For the text-containing cell, return its midpoint in [X, Y] coordinate format. 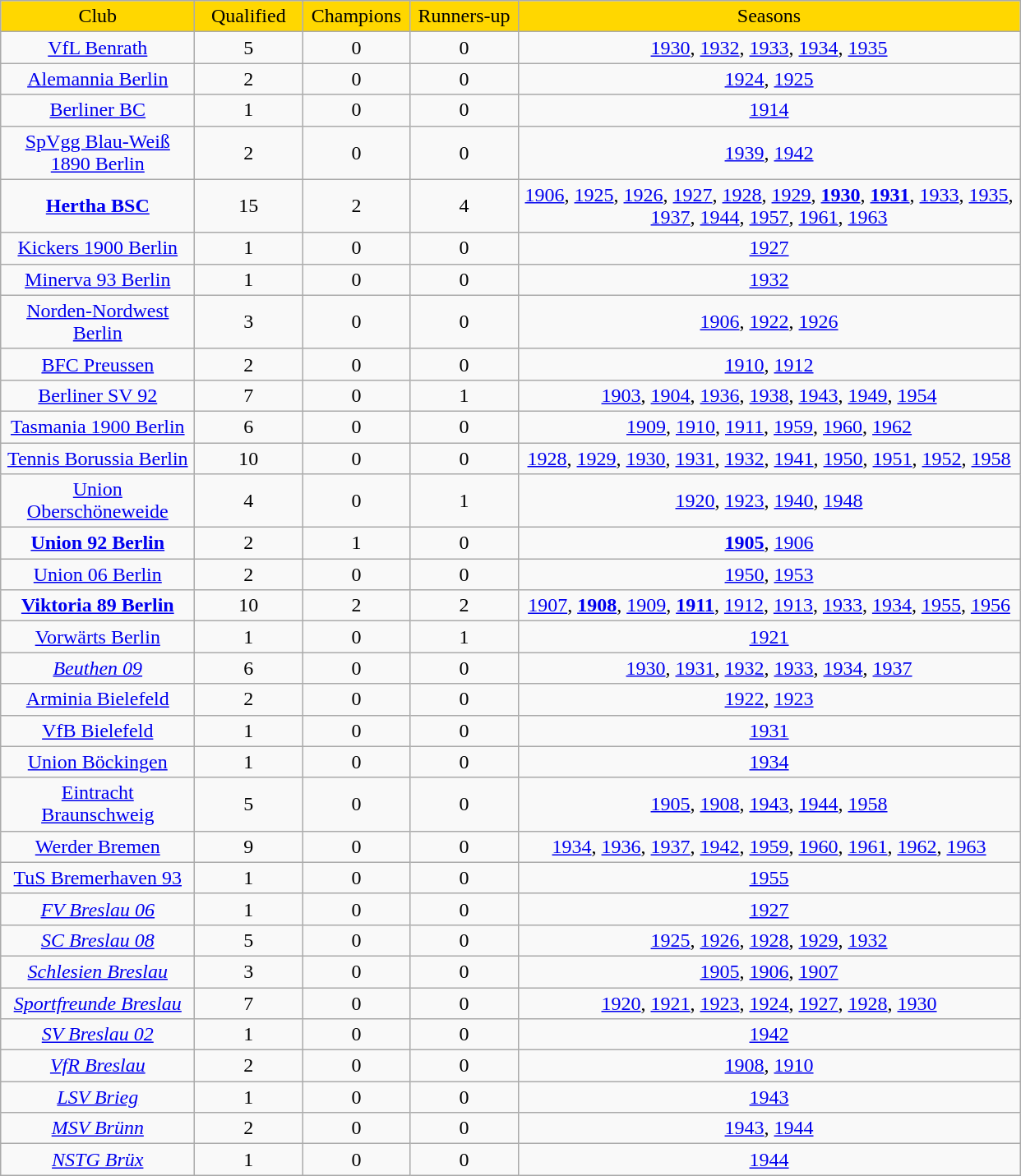
Qualified [248, 16]
SpVgg Blau-Weiß 1890 Berlin [98, 153]
1922, 1923 [769, 699]
FV Breslau 06 [98, 909]
1925, 1926, 1928, 1929, 1932 [769, 940]
Werder Bremen [98, 846]
1920, 1923, 1940, 1948 [769, 501]
15 [248, 205]
Viktoria 89 Berlin [98, 606]
1908, 1910 [769, 1066]
1932 [769, 279]
Schlesien Breslau [98, 971]
MSV Brünn [98, 1128]
1905, 1906 [769, 543]
Runners-up [464, 16]
TuS Bremerhaven 93 [98, 878]
1905, 1906, 1907 [769, 971]
Alemannia Berlin [98, 79]
1944 [769, 1160]
1914 [769, 110]
1950, 1953 [769, 574]
9 [248, 846]
Club [98, 16]
1931 [769, 731]
1934 [769, 762]
Minerva 93 Berlin [98, 279]
BFC Preussen [98, 364]
Berliner BC [98, 110]
1930, 1932, 1933, 1934, 1935 [769, 48]
Hertha BSC [98, 205]
Union Böckingen [98, 762]
VfL Benrath [98, 48]
Champions [357, 16]
Eintracht Braunschweig [98, 804]
VfB Bielefeld [98, 731]
Sportfreunde Breslau [98, 1003]
Seasons [769, 16]
1920, 1921, 1923, 1924, 1927, 1928, 1930 [769, 1003]
VfR Breslau [98, 1066]
Arminia Bielefeld [98, 699]
NSTG Brüx [98, 1160]
Kickers 1900 Berlin [98, 248]
1934, 1936, 1937, 1942, 1959, 1960, 1961, 1962, 1963 [769, 846]
LSV Brieg [98, 1097]
1930, 1931, 1932, 1933, 1934, 1937 [769, 668]
1905, 1908, 1943, 1944, 1958 [769, 804]
1942 [769, 1035]
1939, 1942 [769, 153]
Tennis Borussia Berlin [98, 458]
Vorwärts Berlin [98, 637]
Union 06 Berlin [98, 574]
SV Breslau 02 [98, 1035]
1924, 1925 [769, 79]
1928, 1929, 1930, 1931, 1932, 1941, 1950, 1951, 1952, 1958 [769, 458]
SC Breslau 08 [98, 940]
1903, 1904, 1936, 1938, 1943, 1949, 1954 [769, 395]
Beuthen 09 [98, 668]
Norden-Nordwest Berlin [98, 322]
Berliner SV 92 [98, 395]
1907, 1908, 1909, 1911, 1912, 1913, 1933, 1934, 1955, 1956 [769, 606]
1955 [769, 878]
1943 [769, 1097]
1906, 1925, 1926, 1927, 1928, 1929, 1930, 1931, 1933, 1935, 1937, 1944, 1957, 1961, 1963 [769, 205]
1921 [769, 637]
Union Oberschöneweide [98, 501]
Union 92 Berlin [98, 543]
Tasmania 1900 Berlin [98, 427]
1906, 1922, 1926 [769, 322]
1943, 1944 [769, 1128]
1909, 1910, 1911, 1959, 1960, 1962 [769, 427]
1910, 1912 [769, 364]
